Search for the cell housing the specified text and yield its [X, Y] center coordinate. 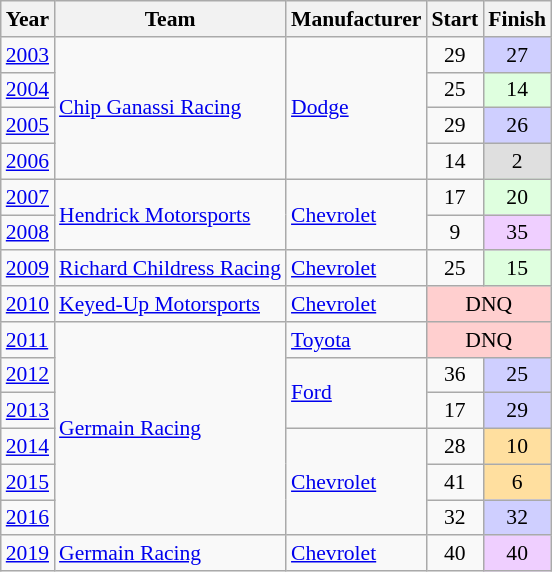
41 [454, 482]
2013 [28, 411]
2003 [28, 55]
2009 [28, 269]
26 [517, 126]
9 [454, 233]
2010 [28, 304]
28 [454, 447]
Year [28, 19]
27 [517, 55]
15 [517, 269]
2008 [28, 233]
2015 [28, 482]
10 [517, 447]
Finish [517, 19]
Team [170, 19]
Ford [356, 392]
Start [454, 19]
6 [517, 482]
36 [454, 375]
2011 [28, 340]
2004 [28, 90]
2014 [28, 447]
Keyed-Up Motorsports [170, 304]
Chip Ganassi Racing [170, 108]
2016 [28, 518]
2007 [28, 197]
2005 [28, 126]
2 [517, 162]
Richard Childress Racing [170, 269]
2012 [28, 375]
Hendrick Motorsports [170, 214]
Manufacturer [356, 19]
2006 [28, 162]
2019 [28, 554]
20 [517, 197]
Dodge [356, 108]
35 [517, 233]
Toyota [356, 340]
